Identify which cell holds the provided text, then report its [x, y] central coordinate. 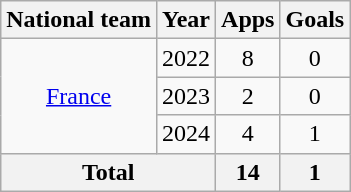
Year [186, 20]
Total [108, 172]
8 [248, 58]
2024 [186, 134]
Goals [315, 20]
14 [248, 172]
Apps [248, 20]
National team [79, 20]
France [79, 96]
4 [248, 134]
2 [248, 96]
2022 [186, 58]
2023 [186, 96]
